Find where the given text appears and provide that cell's center as (x, y) coordinate. 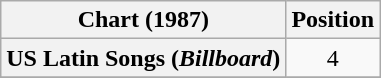
Chart (1987) (144, 20)
Position (333, 20)
US Latin Songs (Billboard) (144, 58)
4 (333, 58)
